Extract the (X, Y) coordinate from the center of the cell holding the provided text.  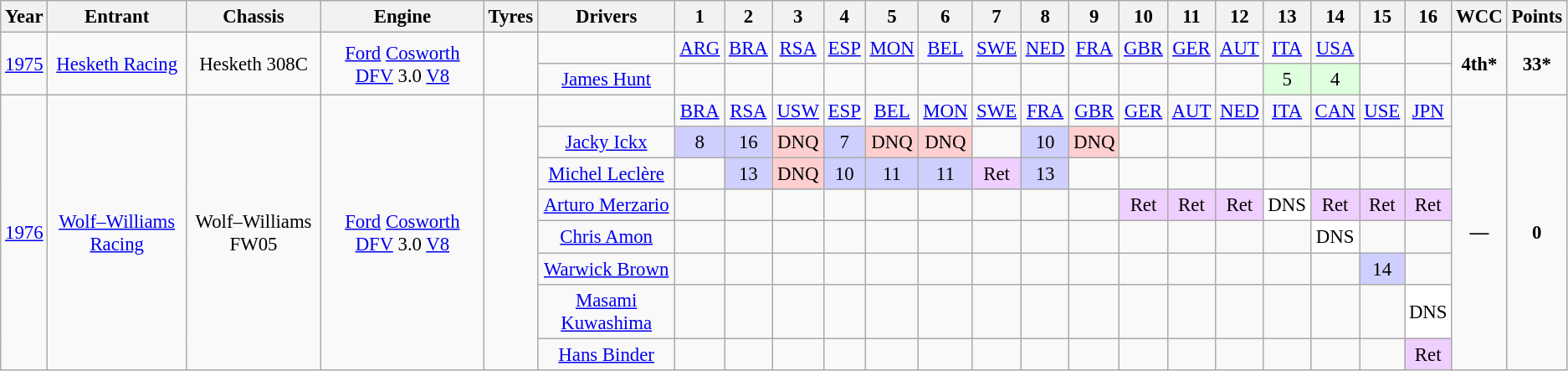
Drivers (606, 17)
WCC (1479, 17)
Hans Binder (606, 354)
0 (1536, 233)
Entrant (117, 17)
Masami Kuwashima (606, 312)
Warwick Brown (606, 269)
3 (798, 17)
Points (1536, 17)
12 (1240, 17)
6 (945, 17)
Michel Leclère (606, 174)
USW (798, 111)
USE (1382, 111)
Jacky Ickx (606, 142)
Hesketh Racing (117, 64)
Arturo Merzario (606, 205)
Chassis (253, 17)
9 (1094, 17)
33* (1536, 64)
USA (1335, 49)
Wolf–Williams FW05 (253, 233)
4th* (1479, 64)
ARG (699, 49)
1 (699, 17)
1976 (24, 233)
CAN (1335, 111)
James Hunt (606, 80)
Tyres (510, 17)
Hesketh 308C (253, 64)
Engine (403, 17)
2 (748, 17)
JPN (1428, 111)
15 (1382, 17)
1975 (24, 64)
Year (24, 17)
Chris Amon (606, 237)
Wolf–Williams Racing (117, 233)
— (1479, 233)
